Return the (X, Y) coordinate for the center point of the cell that contains the specified text.  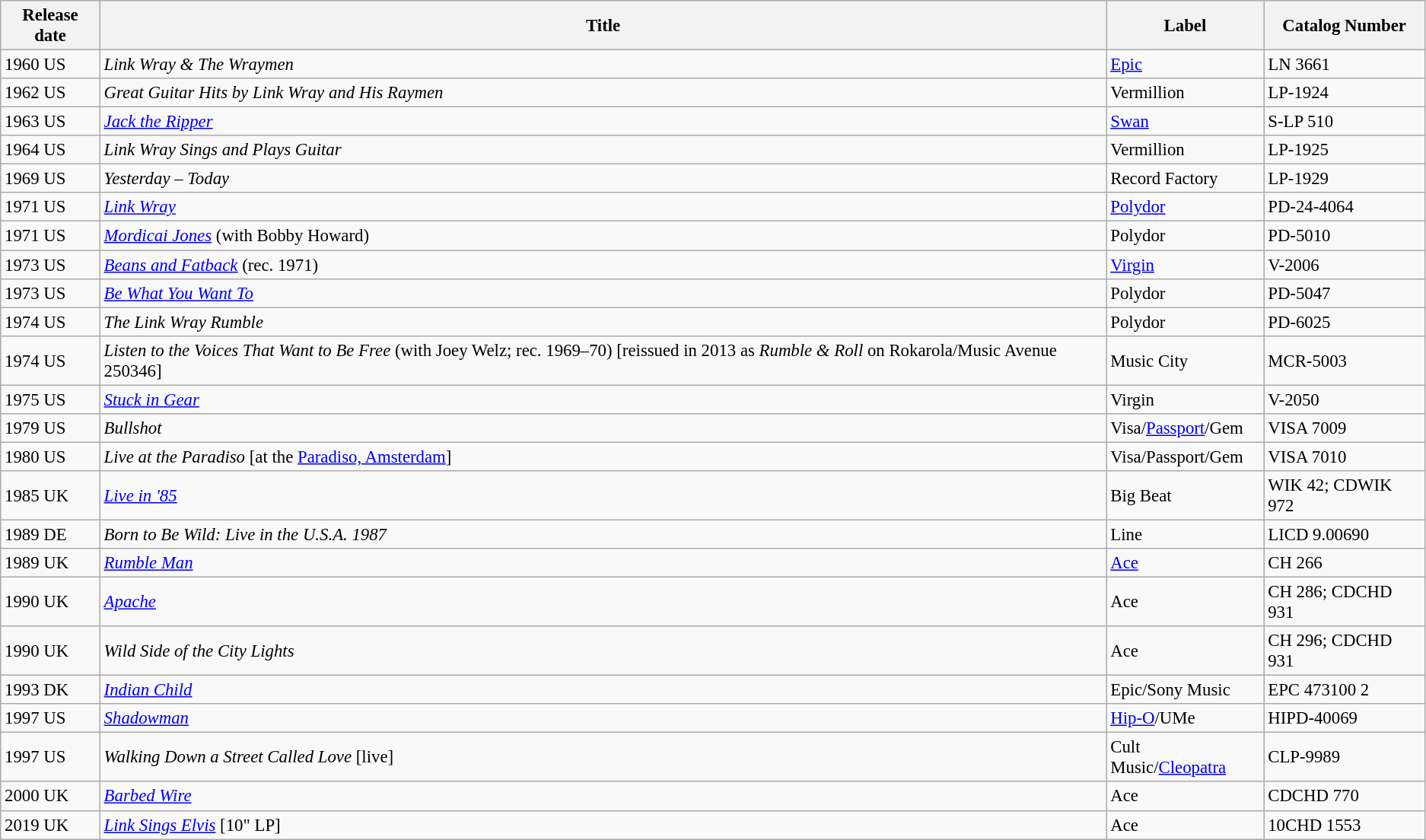
MCR-5003 (1345, 361)
Music City (1186, 361)
Title (603, 26)
1985 UK (50, 496)
Great Guitar Hits by Link Wray and His Raymen (603, 93)
PD-6025 (1345, 322)
VISA 7010 (1345, 457)
Record Factory (1186, 179)
CH 296; CDCHD 931 (1345, 651)
Yesterday – Today (603, 179)
LP-1924 (1345, 93)
Cult Music/Cleopatra (1186, 758)
Hip-O/UMe (1186, 718)
Beans and Fatback (rec. 1971) (603, 265)
Link Wray Sings and Plays Guitar (603, 150)
Epic (1186, 65)
1975 US (50, 399)
VISA 7009 (1345, 428)
1989 DE (50, 534)
Jack the Ripper (603, 122)
1989 UK (50, 563)
CDCHD 770 (1345, 797)
2000 UK (50, 797)
The Link Wray Rumble (603, 322)
CLP-9989 (1345, 758)
Walking Down a Street Called Love [live] (603, 758)
Label (1186, 26)
LP-1929 (1345, 179)
Line (1186, 534)
Be What You Want To (603, 293)
LN 3661 (1345, 65)
1960 US (50, 65)
Stuck in Gear (603, 399)
CH 286; CDCHD 931 (1345, 603)
Live at the Paradiso [at the Paradiso, Amsterdam] (603, 457)
EPC 473100 2 (1345, 690)
Link Sings Elvis [10" LP] (603, 825)
CH 266 (1345, 563)
Release date (50, 26)
Live in '85 (603, 496)
1962 US (50, 93)
Link Wray & The Wraymen (603, 65)
Born to Be Wild: Live in the U.S.A. 1987 (603, 534)
Catalog Number (1345, 26)
PD-24-4064 (1345, 208)
V-2006 (1345, 265)
1964 US (50, 150)
Wild Side of the City Lights (603, 651)
Apache (603, 603)
2019 UK (50, 825)
Rumble Man (603, 563)
S-LP 510 (1345, 122)
Indian Child (603, 690)
Bullshot (603, 428)
Link Wray (603, 208)
Barbed Wire (603, 797)
1979 US (50, 428)
Big Beat (1186, 496)
PD-5010 (1345, 236)
Listen to the Voices That Want to Be Free (with Joey Welz; rec. 1969–70) [reissued in 2013 as Rumble & Roll on Rokarola/Music Avenue 250346] (603, 361)
1980 US (50, 457)
WIK 42; CDWIK 972 (1345, 496)
HIPD-40069 (1345, 718)
1969 US (50, 179)
1963 US (50, 122)
LP-1925 (1345, 150)
1993 DK (50, 690)
LICD 9.00690 (1345, 534)
V-2050 (1345, 399)
Mordicai Jones (with Bobby Howard) (603, 236)
PD-5047 (1345, 293)
10CHD 1553 (1345, 825)
Epic/Sony Music (1186, 690)
Shadowman (603, 718)
Swan (1186, 122)
